Locate the cell with the specified text and output its (X, Y) center coordinate. 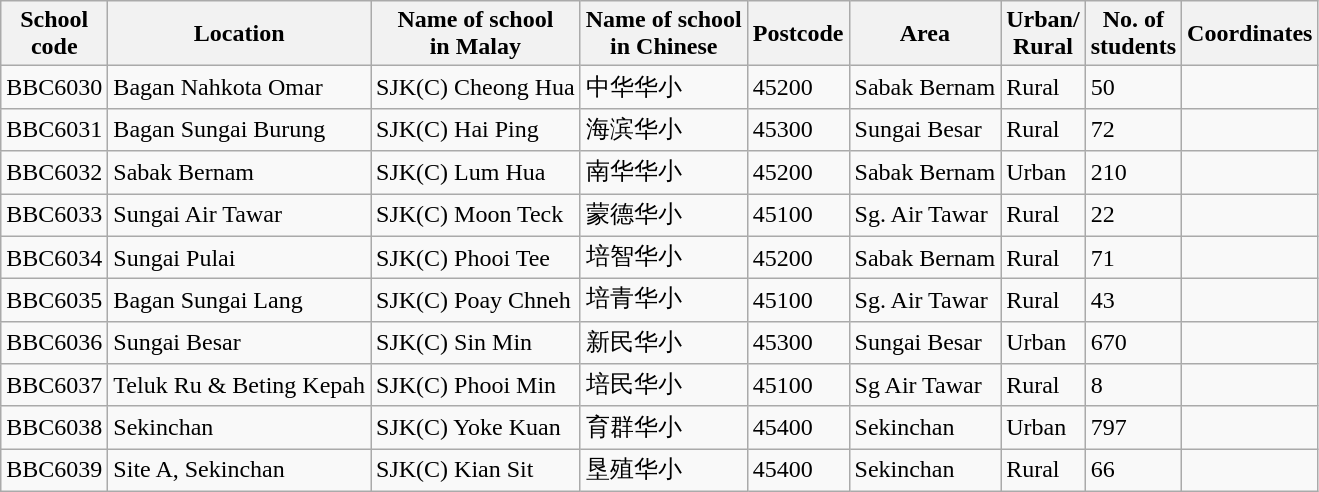
SJK(C) Phooi Tee (476, 258)
SJK(C) Poay Chneh (476, 300)
71 (1133, 258)
797 (1133, 428)
Bagan Nahkota Omar (240, 88)
新民华小 (664, 342)
Site A, Sekinchan (240, 470)
BBC6035 (54, 300)
SJK(C) Hai Ping (476, 130)
SJK(C) Moon Teck (476, 216)
Sg Air Tawar (925, 386)
培民华小 (664, 386)
培青华小 (664, 300)
Bagan Sungai Burung (240, 130)
Urban/Rural (1043, 34)
BBC6034 (54, 258)
SJK(C) Lum Hua (476, 172)
育群华小 (664, 428)
22 (1133, 216)
SJK(C) Yoke Kuan (476, 428)
50 (1133, 88)
BBC6031 (54, 130)
BBC6036 (54, 342)
No. ofstudents (1133, 34)
Location (240, 34)
培智华小 (664, 258)
210 (1133, 172)
72 (1133, 130)
SJK(C) Sin Min (476, 342)
中华华小 (664, 88)
BBC6032 (54, 172)
Postcode (798, 34)
Schoolcode (54, 34)
BBC6030 (54, 88)
SJK(C) Phooi Min (476, 386)
Bagan Sungai Lang (240, 300)
Sungai Air Tawar (240, 216)
Name of schoolin Malay (476, 34)
Area (925, 34)
43 (1133, 300)
蒙德华小 (664, 216)
BBC6037 (54, 386)
Teluk Ru & Beting Kepah (240, 386)
Coordinates (1250, 34)
SJK(C) Cheong Hua (476, 88)
SJK(C) Kian Sit (476, 470)
Name of schoolin Chinese (664, 34)
8 (1133, 386)
670 (1133, 342)
BBC6039 (54, 470)
垦殖华小 (664, 470)
南华华小 (664, 172)
BBC6033 (54, 216)
BBC6038 (54, 428)
Sungai Pulai (240, 258)
海滨华小 (664, 130)
66 (1133, 470)
